Extract the (X, Y) coordinate from the center of the cell holding the provided text.  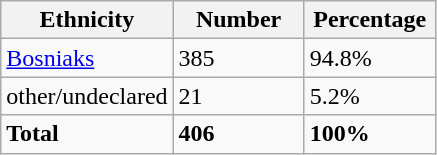
94.8% (370, 58)
385 (238, 58)
Bosniaks (87, 58)
100% (370, 134)
other/undeclared (87, 96)
5.2% (370, 96)
Total (87, 134)
Percentage (370, 20)
Ethnicity (87, 20)
21 (238, 96)
406 (238, 134)
Number (238, 20)
